From the cell containing the given text, extract its center point as (x, y) coordinate. 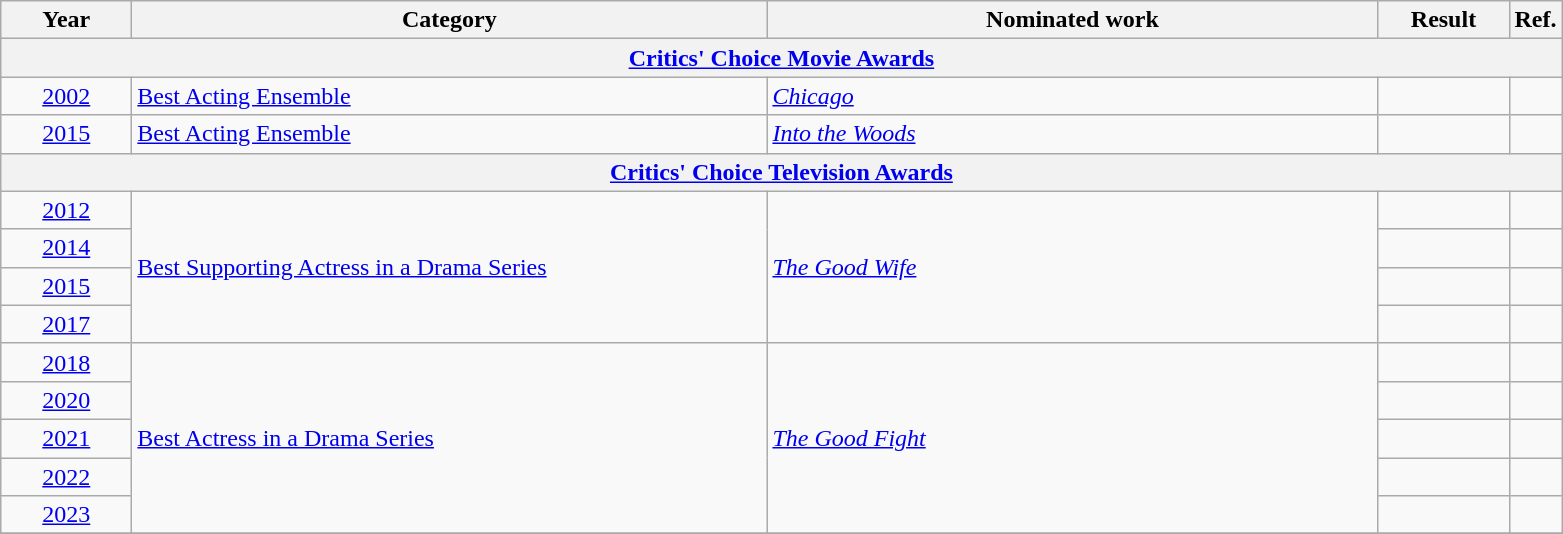
Into the Woods (1072, 134)
Critics' Choice Television Awards (782, 172)
2017 (66, 324)
2014 (66, 248)
Nominated work (1072, 20)
2012 (66, 210)
2023 (66, 515)
Ref. (1536, 20)
The Good Wife (1072, 267)
2021 (66, 438)
Critics' Choice Movie Awards (782, 58)
Best Actress in a Drama Series (450, 438)
2002 (66, 96)
2020 (66, 400)
Result (1444, 20)
Chicago (1072, 96)
The Good Fight (1072, 438)
2022 (66, 477)
Year (66, 20)
Category (450, 20)
Best Supporting Actress in a Drama Series (450, 267)
2018 (66, 362)
